Identify which cell holds the provided text, then report its (X, Y) central coordinate. 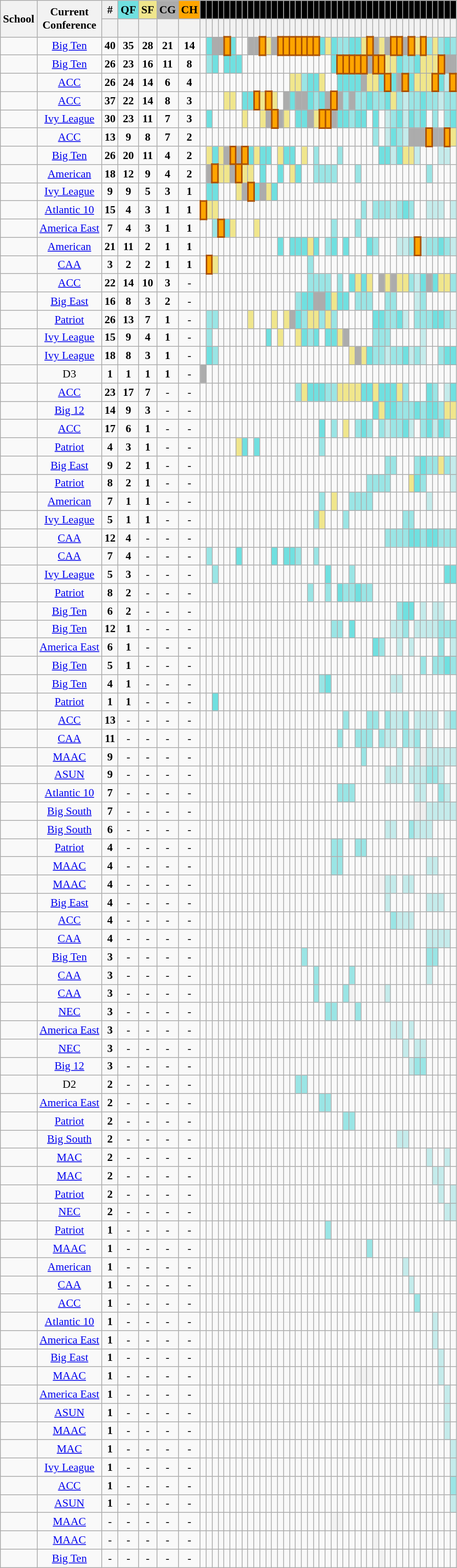
10 (147, 283)
QF (128, 10)
40 (110, 46)
CH (189, 10)
CG (168, 10)
CurrentConference (70, 18)
35 (128, 46)
20 (128, 155)
24 (128, 83)
SF (147, 10)
School (18, 18)
37 (110, 101)
D2 (70, 1085)
D3 (70, 374)
30 (110, 119)
28 (147, 46)
# (110, 10)
